Output the (X, Y) coordinate of the center of the cell containing the given text.  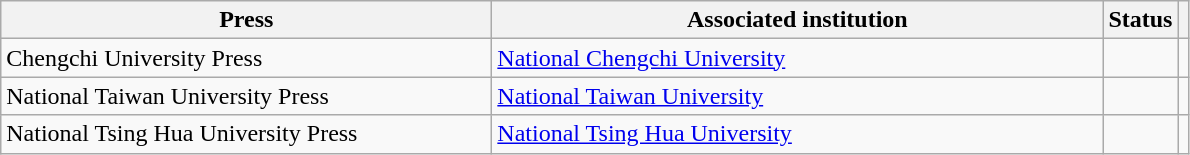
National Tsing Hua University Press (246, 134)
Press (246, 20)
National Taiwan University Press (246, 96)
Associated institution (798, 20)
National Tsing Hua University (798, 134)
National Chengchi University (798, 58)
National Taiwan University (798, 96)
Chengchi University Press (246, 58)
Status (1140, 20)
